Return the (x, y) coordinate for the center point of the cell that contains the specified text.  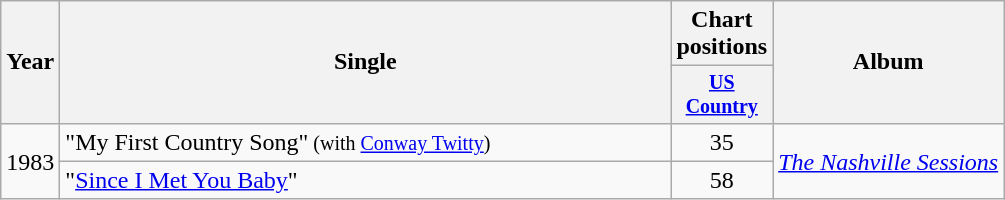
35 (722, 142)
Single (366, 62)
Chart positions (722, 34)
"My First Country Song" (with Conway Twitty) (366, 142)
Album (888, 62)
Year (30, 62)
58 (722, 180)
"Since I Met You Baby" (366, 180)
1983 (30, 161)
The Nashville Sessions (888, 161)
US Country (722, 94)
